Locate the cell with the specified text and output its (x, y) center coordinate. 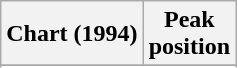
Peakposition (189, 34)
Chart (1994) (72, 34)
